Identify which cell holds the provided text, then report its [X, Y] central coordinate. 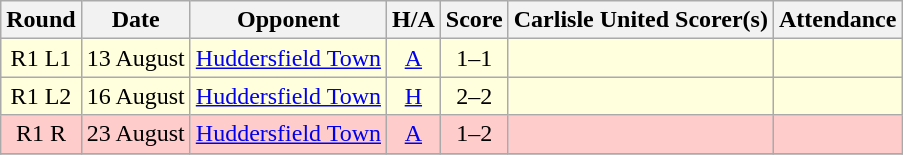
23 August [136, 134]
1–2 [474, 134]
Carlisle United Scorer(s) [640, 20]
2–2 [474, 96]
R1 L2 [41, 96]
R1 R [41, 134]
H/A [414, 20]
13 August [136, 58]
H [414, 96]
Score [474, 20]
Opponent [288, 20]
16 August [136, 96]
Attendance [837, 20]
1–1 [474, 58]
Date [136, 20]
Round [41, 20]
R1 L1 [41, 58]
